Return the [x, y] coordinate for the center point of the cell that contains the specified text.  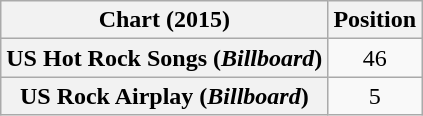
Chart (2015) [164, 20]
US Hot Rock Songs (Billboard) [164, 58]
Position [375, 20]
46 [375, 58]
5 [375, 96]
US Rock Airplay (Billboard) [164, 96]
